Determine the [x, y] coordinate at the center of the cell enclosing the given text.  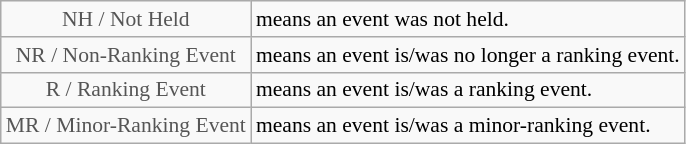
means an event is/was a minor-ranking event. [468, 126]
means an event is/was a ranking event. [468, 90]
MR / Minor-Ranking Event [126, 126]
means an event is/was no longer a ranking event. [468, 55]
NH / Not Held [126, 19]
R / Ranking Event [126, 90]
means an event was not held. [468, 19]
NR / Non-Ranking Event [126, 55]
